From the cell containing the given text, extract its center point as [x, y] coordinate. 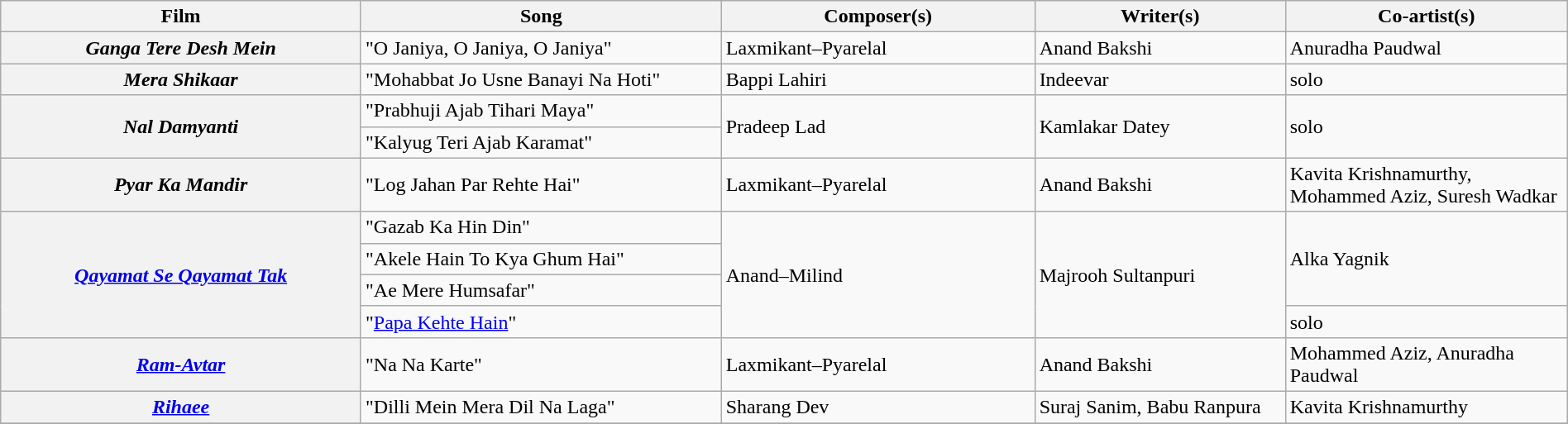
"Na Na Karte" [541, 364]
Co-artist(s) [1426, 17]
"Mohabbat Jo Usne Banayi Na Hoti" [541, 79]
Pradeep Lad [878, 126]
Ram-Avtar [181, 364]
Kavita Krishnamurthy, Mohammed Aziz, Suresh Wadkar [1426, 185]
Qayamat Se Qayamat Tak [181, 274]
Mohammed Aziz, Anuradha Paudwal [1426, 364]
Suraj Sanim, Babu Ranpura [1159, 407]
"Log Jahan Par Rehte Hai" [541, 185]
Composer(s) [878, 17]
"Kalyug Teri Ajab Karamat" [541, 142]
Majrooh Sultanpuri [1159, 274]
Kavita Krishnamurthy [1426, 407]
Writer(s) [1159, 17]
"O Janiya, O Janiya, O Janiya" [541, 48]
Ganga Tere Desh Mein [181, 48]
Song [541, 17]
Film [181, 17]
Sharang Dev [878, 407]
Rihaee [181, 407]
"Prabhuji Ajab Tihari Maya" [541, 111]
Alka Yagnik [1426, 259]
Bappi Lahiri [878, 79]
Kamlakar Datey [1159, 126]
Indeevar [1159, 79]
Mera Shikaar [181, 79]
Anand–Milind [878, 274]
Nal Damyanti [181, 126]
"Dilli Mein Mera Dil Na Laga" [541, 407]
"Ae Mere Humsafar" [541, 290]
"Papa Kehte Hain" [541, 322]
"Gazab Ka Hin Din" [541, 227]
Anuradha Paudwal [1426, 48]
Pyar Ka Mandir [181, 185]
"Akele Hain To Kya Ghum Hai" [541, 259]
